Return the (x, y) coordinate for the center point of the cell that contains the specified text.  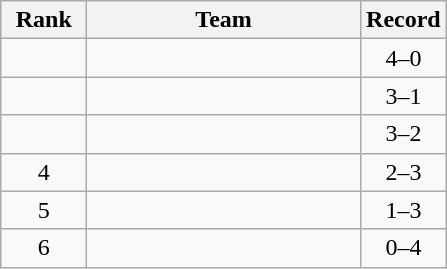
0–4 (403, 248)
3–1 (403, 96)
Record (403, 20)
1–3 (403, 210)
6 (44, 248)
3–2 (403, 134)
5 (44, 210)
Rank (44, 20)
2–3 (403, 172)
Team (224, 20)
4 (44, 172)
4–0 (403, 58)
